For the text-containing cell, return its midpoint in (X, Y) coordinate format. 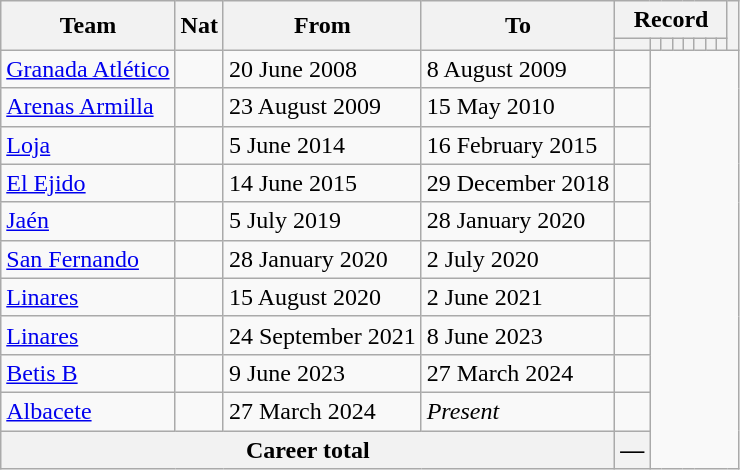
5 June 2014 (322, 145)
20 June 2008 (322, 69)
Loja (88, 145)
23 August 2009 (322, 107)
8 August 2009 (518, 69)
Granada Atlético (88, 69)
Albacete (88, 411)
— (632, 449)
El Ejido (88, 183)
Career total (308, 449)
15 August 2020 (322, 297)
Nat (199, 26)
8 June 2023 (518, 335)
24 September 2021 (322, 335)
Team (88, 26)
2 June 2021 (518, 297)
Arenas Armilla (88, 107)
16 February 2015 (518, 145)
9 June 2023 (322, 373)
Present (518, 411)
14 June 2015 (322, 183)
Betis B (88, 373)
15 May 2010 (518, 107)
From (322, 26)
5 July 2019 (322, 221)
To (518, 26)
2 July 2020 (518, 259)
29 December 2018 (518, 183)
Jaén (88, 221)
San Fernando (88, 259)
Record (671, 20)
